For the text-containing cell, return its midpoint in (X, Y) coordinate format. 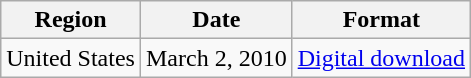
Region (71, 20)
March 2, 2010 (216, 58)
Digital download (381, 58)
Date (216, 20)
United States (71, 58)
Format (381, 20)
